Determine the (x, y) coordinate at the center of the cell enclosing the given text.  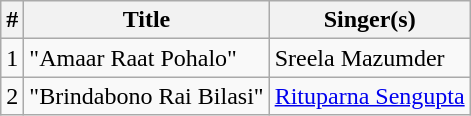
Rituparna Sengupta (370, 96)
# (12, 20)
Sreela Mazumder (370, 58)
"Amaar Raat Pohalo" (146, 58)
2 (12, 96)
"Brindabono Rai Bilasi" (146, 96)
1 (12, 58)
Title (146, 20)
Singer(s) (370, 20)
